Return [X, Y] of the center of cell containing provided text 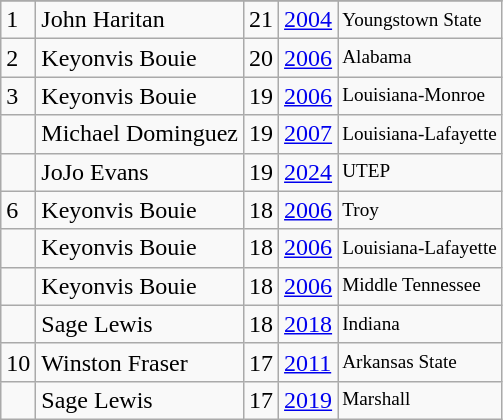
Troy [420, 210]
Michael Dominguez [140, 134]
2004 [308, 20]
2011 [308, 362]
Middle Tennessee [420, 286]
2007 [308, 134]
10 [18, 362]
2024 [308, 172]
3 [18, 96]
2018 [308, 324]
Indiana [420, 324]
Youngstown State [420, 20]
Winston Fraser [140, 362]
JoJo Evans [140, 172]
2019 [308, 400]
Arkansas State [420, 362]
Marshall [420, 400]
Alabama [420, 58]
Louisiana-Monroe [420, 96]
UTEP [420, 172]
2 [18, 58]
1 [18, 20]
20 [260, 58]
21 [260, 20]
6 [18, 210]
John Haritan [140, 20]
